Extract the [x, y] coordinate from the center of the cell holding the provided text.  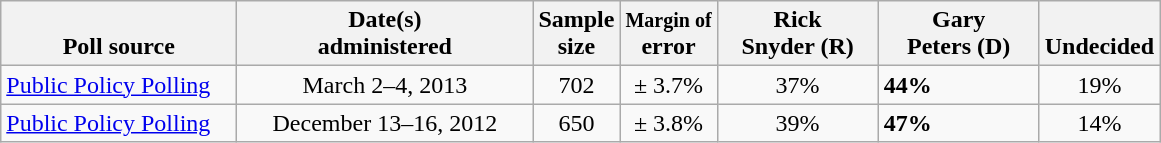
19% [1099, 85]
Undecided [1099, 34]
44% [958, 85]
Samplesize [576, 34]
702 [576, 85]
Poll source [119, 34]
RickSnyder (R) [798, 34]
37% [798, 85]
14% [1099, 123]
GaryPeters (D) [958, 34]
± 3.7% [668, 85]
March 2–4, 2013 [385, 85]
Margin oferror [668, 34]
Date(s)administered [385, 34]
December 13–16, 2012 [385, 123]
650 [576, 123]
39% [798, 123]
47% [958, 123]
± 3.8% [668, 123]
